Locate the cell with the specified text and output its [x, y] center coordinate. 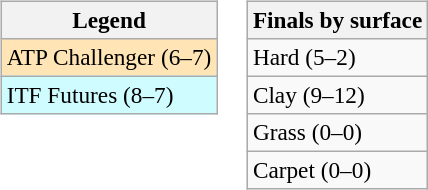
Finals by surface [337, 20]
Hard (5–2) [337, 57]
Legend [108, 20]
Carpet (0–0) [337, 171]
ITF Futures (8–7) [108, 95]
Clay (9–12) [337, 95]
Grass (0–0) [337, 133]
ATP Challenger (6–7) [108, 57]
